Locate the cell with the specified text and output its [x, y] center coordinate. 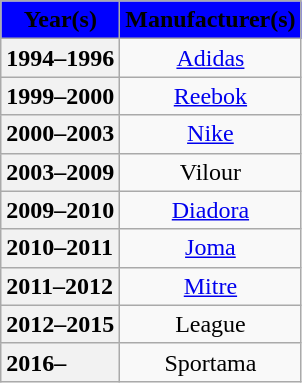
Mitre [210, 286]
Nike [210, 134]
2010–2011 [60, 248]
Diadora [210, 210]
Manufacturer(s) [210, 20]
Adidas [210, 58]
2016– [60, 362]
1994–1996 [60, 58]
2003–2009 [60, 172]
1999–2000 [60, 96]
2000–2003 [60, 134]
2009–2010 [60, 210]
Reebok [210, 96]
Year(s) [60, 20]
League [210, 324]
2012–2015 [60, 324]
Sportama [210, 362]
Vilour [210, 172]
2011–2012 [60, 286]
Joma [210, 248]
